Capture the cell that displays the provided text and extract its (X, Y) central coordinate. 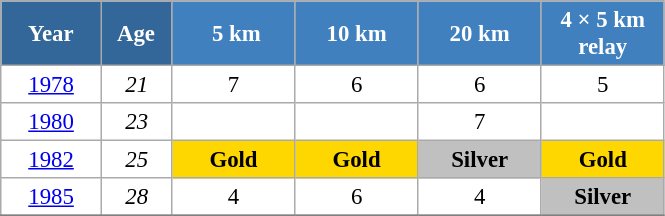
1985 (52, 197)
1980 (52, 122)
1982 (52, 160)
4 × 5 km relay (602, 34)
5 km (234, 34)
1978 (52, 85)
23 (136, 122)
Year (52, 34)
20 km (480, 34)
10 km (356, 34)
21 (136, 85)
5 (602, 85)
25 (136, 160)
Age (136, 34)
28 (136, 197)
